Locate the cell with the specified text and output its (X, Y) center coordinate. 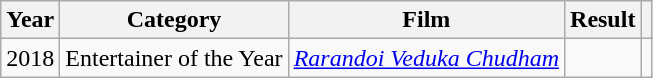
Category (174, 20)
Year (30, 20)
Film (426, 20)
2018 (30, 58)
Rarandoi Veduka Chudham (426, 58)
Result (603, 20)
Entertainer of the Year (174, 58)
